For the text-containing cell, return its midpoint in (X, Y) coordinate format. 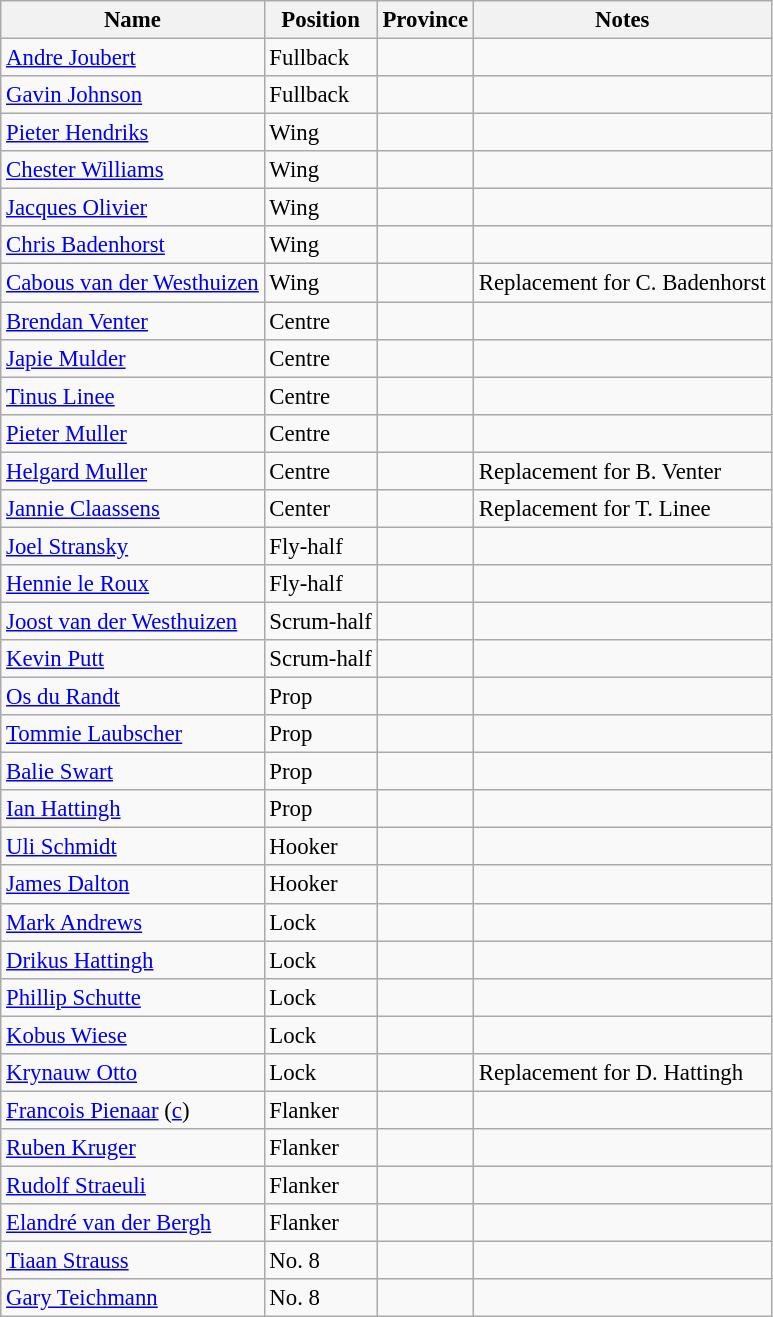
Kobus Wiese (132, 1035)
Position (320, 20)
Andre Joubert (132, 58)
Phillip Schutte (132, 997)
Center (320, 509)
Hennie le Roux (132, 584)
Name (132, 20)
Replacement for B. Venter (622, 471)
Tinus Linee (132, 396)
Joel Stransky (132, 546)
Chris Badenhorst (132, 245)
Cabous van der Westhuizen (132, 283)
Os du Randt (132, 697)
Jannie Claassens (132, 509)
Brendan Venter (132, 321)
Gavin Johnson (132, 95)
Replacement for D. Hattingh (622, 1073)
James Dalton (132, 885)
Gary Teichmann (132, 1298)
Balie Swart (132, 772)
Drikus Hattingh (132, 960)
Replacement for C. Badenhorst (622, 283)
Joost van der Westhuizen (132, 621)
Pieter Hendriks (132, 133)
Krynauw Otto (132, 1073)
Province (425, 20)
Replacement for T. Linee (622, 509)
Francois Pienaar (c) (132, 1110)
Jacques Olivier (132, 208)
Chester Williams (132, 170)
Mark Andrews (132, 922)
Japie Mulder (132, 358)
Tiaan Strauss (132, 1261)
Kevin Putt (132, 659)
Tommie Laubscher (132, 734)
Rudolf Straeuli (132, 1185)
Uli Schmidt (132, 847)
Elandré van der Bergh (132, 1223)
Ruben Kruger (132, 1148)
Notes (622, 20)
Helgard Muller (132, 471)
Pieter Muller (132, 433)
Ian Hattingh (132, 809)
